Determine the (x, y) coordinate at the center of the cell enclosing the given text.  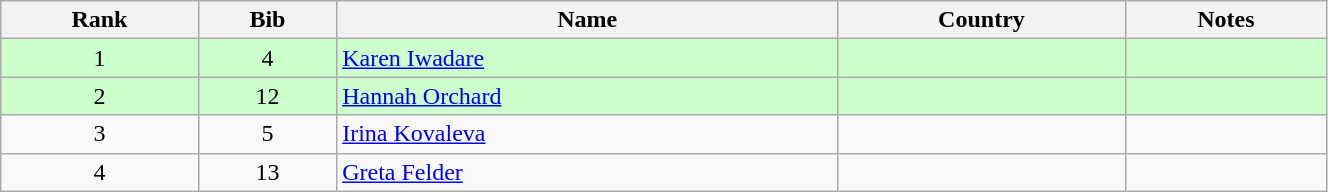
Bib (268, 20)
Karen Iwadare (588, 58)
12 (268, 96)
5 (268, 134)
2 (100, 96)
1 (100, 58)
Irina Kovaleva (588, 134)
13 (268, 172)
Country (982, 20)
Rank (100, 20)
Greta Felder (588, 172)
3 (100, 134)
Name (588, 20)
Hannah Orchard (588, 96)
Notes (1226, 20)
